Detect which cell encompasses the target text, then output its (x, y) center coordinate. 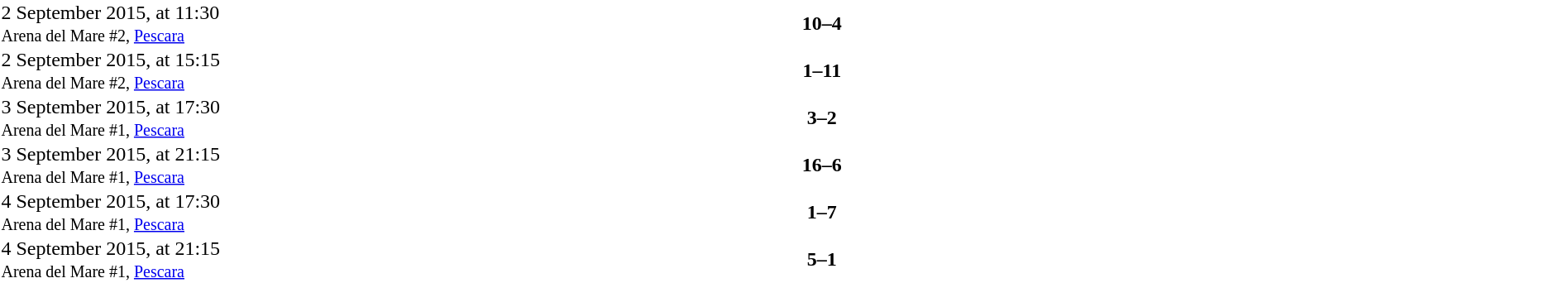
3–2 (822, 118)
4 September 2015, at 21:15 Arena del Mare #1, Pescara (180, 260)
3 September 2015, at 21:15 Arena del Mare #1, Pescara (180, 165)
2 September 2015, at 15:15 Arena del Mare #2, Pescara (180, 71)
3 September 2015, at 17:30 Arena del Mare #1, Pescara (180, 118)
1–7 (822, 212)
1–11 (822, 71)
10–4 (822, 23)
4 September 2015, at 17:30 Arena del Mare #1, Pescara (180, 212)
5–1 (822, 260)
16–6 (822, 165)
2 September 2015, at 11:30 Arena del Mare #2, Pescara (180, 23)
